Provide the [x, y] coordinate of the cell's center where the given text is located.  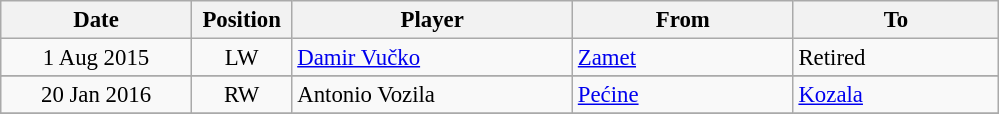
Pećine [684, 95]
20 Jan 2016 [96, 95]
Kozala [896, 95]
Damir Vučko [432, 58]
Position [242, 20]
Retired [896, 58]
Antonio Vozila [432, 95]
Zamet [684, 58]
Date [96, 20]
Player [432, 20]
RW [242, 95]
1 Aug 2015 [96, 58]
To [896, 20]
From [684, 20]
LW [242, 58]
